Locate the cell with the specified text and output its (X, Y) center coordinate. 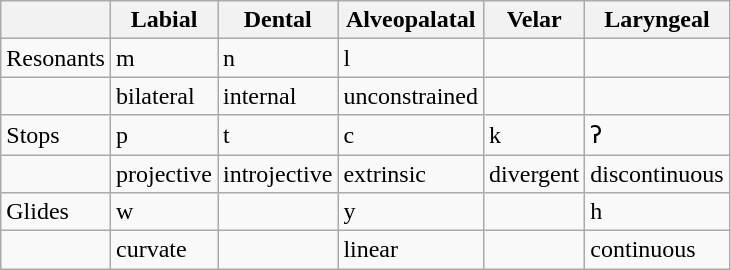
y (411, 212)
Glides (56, 212)
l (411, 58)
divergent (534, 173)
Stops (56, 135)
projective (164, 173)
bilateral (164, 96)
n (278, 58)
ʔ (657, 135)
Alveopalatal (411, 20)
extrinsic (411, 173)
continuous (657, 250)
Dental (278, 20)
Velar (534, 20)
unconstrained (411, 96)
curvate (164, 250)
c (411, 135)
Resonants (56, 58)
p (164, 135)
Laryngeal (657, 20)
t (278, 135)
k (534, 135)
discontinuous (657, 173)
Labial (164, 20)
m (164, 58)
h (657, 212)
internal (278, 96)
introjective (278, 173)
w (164, 212)
linear (411, 250)
